Scan for the cell matching the given text and deliver its (X, Y) coordinate at center. 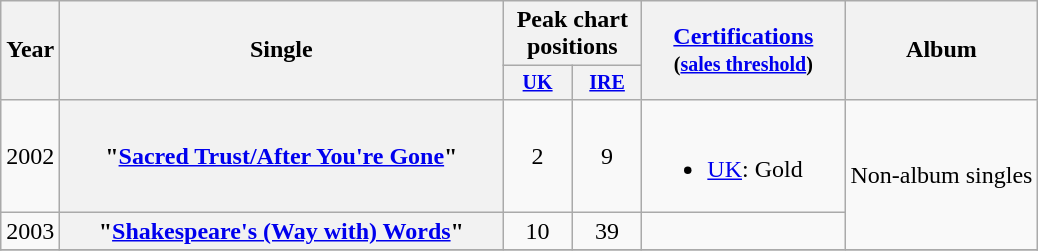
2002 (30, 156)
Single (282, 50)
Non-album singles (942, 174)
Album (942, 50)
2 (538, 156)
39 (606, 231)
"Sacred Trust/After You're Gone" (282, 156)
10 (538, 231)
IRE (606, 82)
Year (30, 50)
"Shakespeare's (Way with) Words" (282, 231)
UK: Gold (744, 156)
2003 (30, 231)
Certifications(sales threshold) (744, 50)
UK (538, 82)
Peak chartpositions (572, 34)
9 (606, 156)
